Pinpoint the cell where the given text exists, returning its (X, Y) midpoint coordinate. 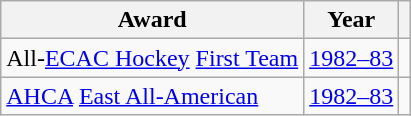
Year (352, 20)
Award (152, 20)
All-ECAC Hockey First Team (152, 58)
AHCA East All-American (152, 96)
